Search for the cell housing the specified text and yield its [X, Y] center coordinate. 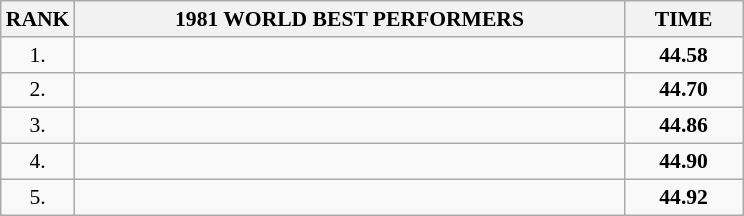
1. [38, 55]
4. [38, 162]
RANK [38, 19]
2. [38, 90]
3. [38, 126]
44.92 [684, 197]
44.90 [684, 162]
5. [38, 197]
TIME [684, 19]
1981 WORLD BEST PERFORMERS [349, 19]
44.86 [684, 126]
44.58 [684, 55]
44.70 [684, 90]
